Return the (x, y) coordinate for the center point of the cell that contains the specified text.  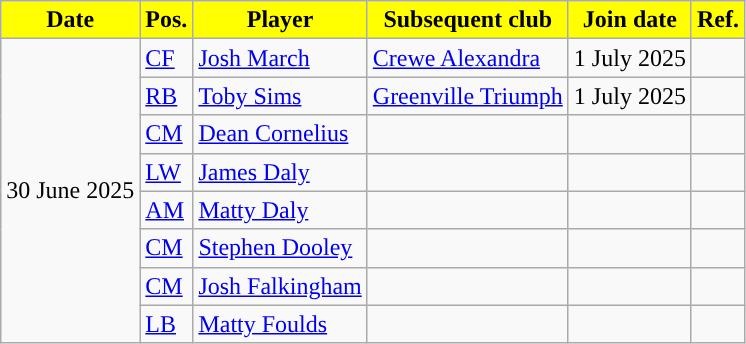
LB (166, 324)
Subsequent club (468, 20)
Player (280, 20)
Ref. (718, 20)
Matty Foulds (280, 324)
Matty Daly (280, 210)
Toby Sims (280, 96)
CF (166, 58)
Josh March (280, 58)
RB (166, 96)
Greenville Triumph (468, 96)
Stephen Dooley (280, 248)
Join date (630, 20)
Josh Falkingham (280, 286)
Date (70, 20)
Crewe Alexandra (468, 58)
AM (166, 210)
Dean Cornelius (280, 134)
Pos. (166, 20)
James Daly (280, 172)
30 June 2025 (70, 191)
LW (166, 172)
